Capture the cell that displays the provided text and extract its [x, y] central coordinate. 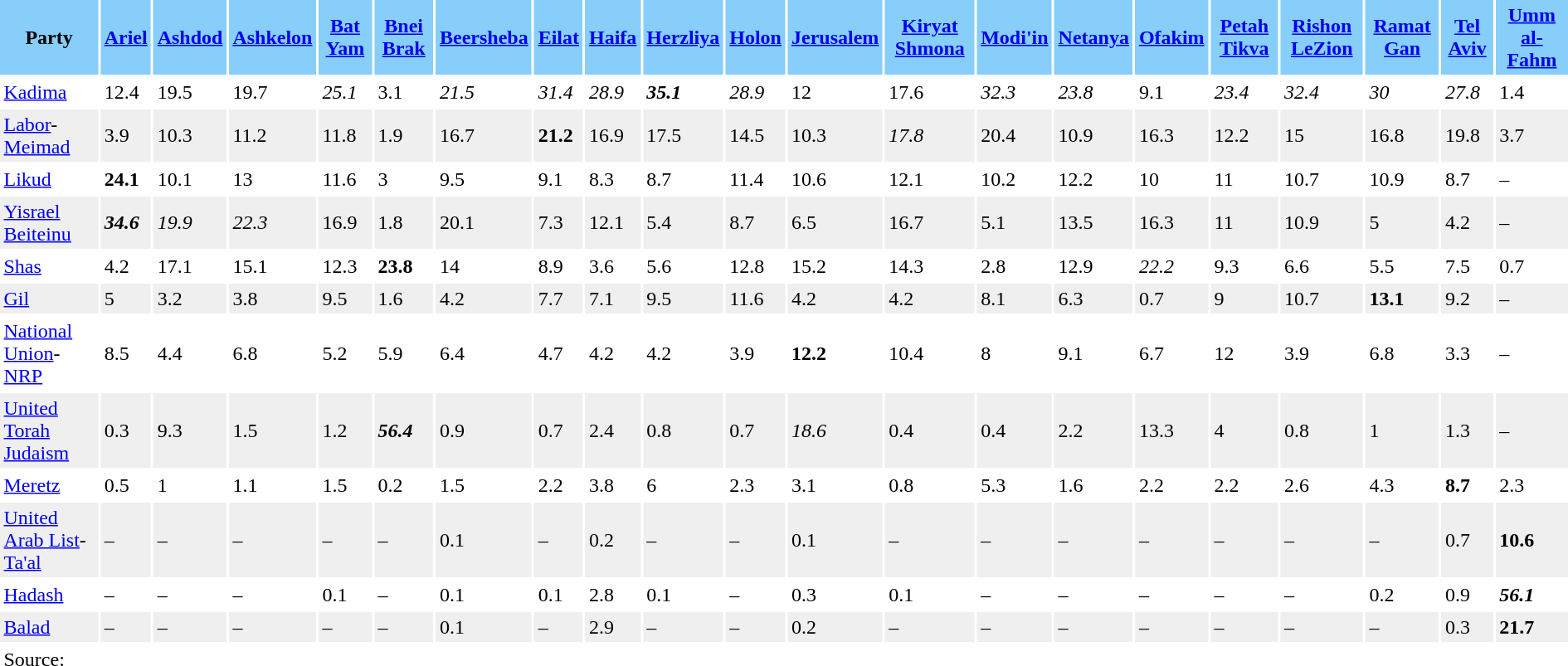
17.1 [190, 266]
1.3 [1467, 430]
Meretz [49, 485]
1.4 [1531, 92]
Ariel [126, 37]
Rishon LeZion [1322, 37]
8.5 [126, 353]
13.5 [1093, 222]
19.9 [190, 222]
19.5 [190, 92]
Hadash [49, 595]
21.2 [558, 136]
17.8 [930, 136]
Gil [49, 299]
22.2 [1171, 266]
19.7 [272, 92]
14.5 [756, 136]
20.1 [484, 222]
Petah Tikva [1244, 37]
25.1 [345, 92]
Balad [49, 627]
9.2 [1467, 299]
56.4 [404, 430]
Netanya [1093, 37]
6.5 [835, 222]
12.9 [1093, 266]
17.5 [684, 136]
16.8 [1402, 136]
5.4 [684, 222]
Umm al-Fahm [1531, 37]
3.2 [190, 299]
1.8 [404, 222]
Holon [756, 37]
8.3 [612, 179]
1.1 [272, 485]
Eilat [558, 37]
12.4 [126, 92]
Shas [49, 266]
Kadima [49, 92]
Jerusalem [835, 37]
12.3 [345, 266]
10 [1171, 179]
0.5 [126, 485]
4 [1244, 430]
6.6 [1322, 266]
15.1 [272, 266]
19.8 [1467, 136]
10.1 [190, 179]
1.2 [345, 430]
15.2 [835, 266]
5.5 [1402, 266]
35.1 [684, 92]
Ashdod [190, 37]
6.4 [484, 353]
Beersheba [484, 37]
9 [1244, 299]
13.1 [1402, 299]
3.7 [1531, 136]
22.3 [272, 222]
4.7 [558, 353]
5.9 [404, 353]
United Torah Judaism [49, 430]
14.3 [930, 266]
24.1 [126, 179]
17.6 [930, 92]
8 [1015, 353]
Ramat Gan [1402, 37]
13 [272, 179]
Kiryat Shmona [930, 37]
21.5 [484, 92]
Yisrael Beiteinu [49, 222]
Bnei Brak [404, 37]
20.4 [1015, 136]
23.4 [1244, 92]
5.6 [684, 266]
11.4 [756, 179]
7.3 [558, 222]
United Arab List-Ta'al [49, 540]
15 [1322, 136]
5.3 [1015, 485]
7.5 [1467, 266]
7.1 [612, 299]
12.8 [756, 266]
27.8 [1467, 92]
10.4 [930, 353]
32.4 [1322, 92]
5.2 [345, 353]
21.7 [1531, 627]
Haifa [612, 37]
Likud [49, 179]
10.2 [1015, 179]
8.1 [1015, 299]
2.9 [612, 627]
National Union-NRP [49, 353]
11.2 [272, 136]
5.1 [1015, 222]
6 [684, 485]
4.4 [190, 353]
2.4 [612, 430]
14 [484, 266]
56.1 [1531, 595]
3.3 [1467, 353]
31.4 [558, 92]
Tel Aviv [1467, 37]
1.9 [404, 136]
Modi'in [1015, 37]
Ashkelon [272, 37]
Bat Yam [345, 37]
8.9 [558, 266]
7.7 [558, 299]
18.6 [835, 430]
6.3 [1093, 299]
Ofakim [1171, 37]
Herzliya [684, 37]
2.6 [1322, 485]
34.6 [126, 222]
13.3 [1171, 430]
4.3 [1402, 485]
30 [1402, 92]
3 [404, 179]
3.6 [612, 266]
32.3 [1015, 92]
6.7 [1171, 353]
Party [49, 37]
Labor-Meimad [49, 136]
11.8 [345, 136]
